Identify which cell holds the provided text, then report its [X, Y] central coordinate. 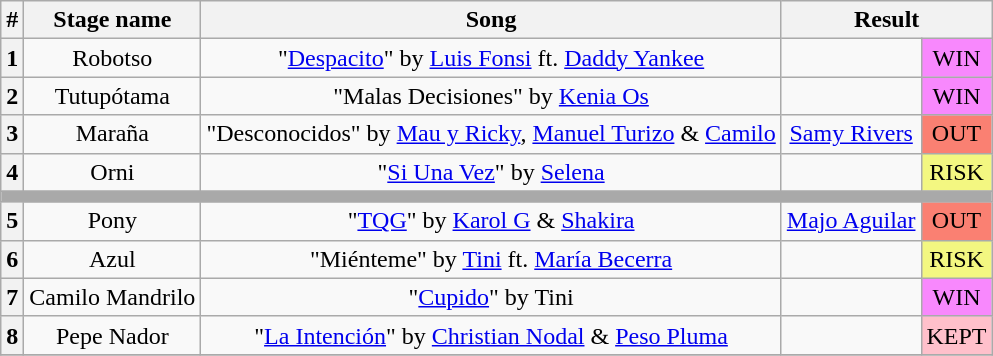
KEPT [956, 335]
"Cupido" by Tini [491, 297]
Maraña [112, 134]
3 [12, 134]
"Despacito" by Luis Fonsi ft. Daddy Yankee [491, 58]
"Malas Decisiones" by Kenia Os [491, 96]
5 [12, 221]
Tutupótama [112, 96]
"Miénteme" by Tini ft. María Becerra [491, 259]
Pepe Nador [112, 335]
Camilo Mandrilo [112, 297]
"Desconocidos" by Mau y Ricky, Manuel Turizo & Camilo [491, 134]
Stage name [112, 20]
"TQG" by Karol G & Shakira [491, 221]
4 [12, 172]
Majo Aguilar [851, 221]
"La Intención" by Christian Nodal & Peso Pluma [491, 335]
8 [12, 335]
7 [12, 297]
Pony [112, 221]
Song [491, 20]
2 [12, 96]
Result [886, 20]
"Si Una Vez" by Selena [491, 172]
Azul [112, 259]
# [12, 20]
Robotso [112, 58]
Orni [112, 172]
Samy Rivers [851, 134]
6 [12, 259]
1 [12, 58]
